Capture the cell that displays the provided text and extract its (X, Y) central coordinate. 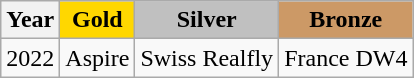
2022 (30, 58)
Year (30, 20)
Gold (98, 20)
Bronze (346, 20)
Silver (207, 20)
Swiss Realfly (207, 58)
France DW4 (346, 58)
Aspire (98, 58)
